Return [X, Y] of the center of cell containing provided text 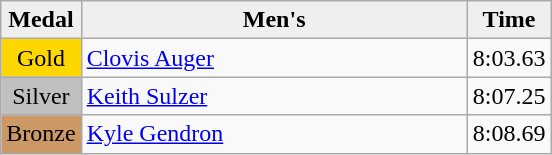
Silver [41, 96]
Keith Sulzer [274, 96]
Kyle Gendron [274, 134]
Men's [274, 20]
Clovis Auger [274, 58]
8:08.69 [509, 134]
Medal [41, 20]
Gold [41, 58]
Time [509, 20]
8:03.63 [509, 58]
Bronze [41, 134]
8:07.25 [509, 96]
